Search for the cell housing the specified text and yield its (x, y) center coordinate. 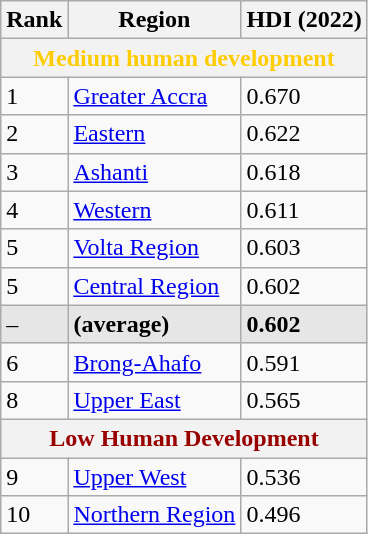
Western (154, 210)
4 (34, 210)
0.536 (304, 477)
Upper East (154, 400)
Low Human Development (184, 438)
HDI (2022) (304, 20)
0.670 (304, 96)
0.565 (304, 400)
Ashanti (154, 172)
Central Region (154, 286)
Medium human development (184, 58)
0.591 (304, 362)
0.611 (304, 210)
Greater Accra (154, 96)
– (34, 324)
8 (34, 400)
3 (34, 172)
Northern Region (154, 515)
Region (154, 20)
(average) (154, 324)
10 (34, 515)
Rank (34, 20)
9 (34, 477)
0.496 (304, 515)
Eastern (154, 134)
Brong-Ahafo (154, 362)
0.618 (304, 172)
2 (34, 134)
1 (34, 96)
Upper West (154, 477)
0.622 (304, 134)
6 (34, 362)
Volta Region (154, 248)
0.603 (304, 248)
